Locate the cell with the specified text and output its [x, y] center coordinate. 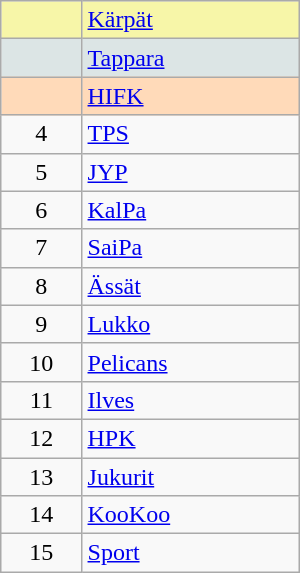
KalPa [190, 210]
11 [42, 400]
9 [42, 324]
12 [42, 438]
HIFK [190, 96]
Tappara [190, 58]
15 [42, 553]
TPS [190, 134]
Jukurit [190, 477]
HPK [190, 438]
7 [42, 248]
14 [42, 515]
KooKoo [190, 515]
Ässät [190, 286]
Ilves [190, 400]
10 [42, 362]
13 [42, 477]
Lukko [190, 324]
Sport [190, 553]
Kärpät [190, 20]
Pelicans [190, 362]
JYP [190, 172]
8 [42, 286]
6 [42, 210]
4 [42, 134]
5 [42, 172]
SaiPa [190, 248]
